Return [X, Y] of the center of cell containing provided text 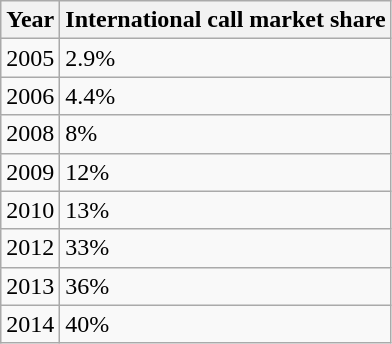
2009 [30, 172]
2.9% [226, 58]
International call market share [226, 20]
8% [226, 134]
2008 [30, 134]
36% [226, 286]
2010 [30, 210]
2005 [30, 58]
40% [226, 324]
2012 [30, 248]
2013 [30, 286]
33% [226, 248]
2006 [30, 96]
12% [226, 172]
2014 [30, 324]
Year [30, 20]
4.4% [226, 96]
13% [226, 210]
